Search for the cell housing the specified text and yield its (x, y) center coordinate. 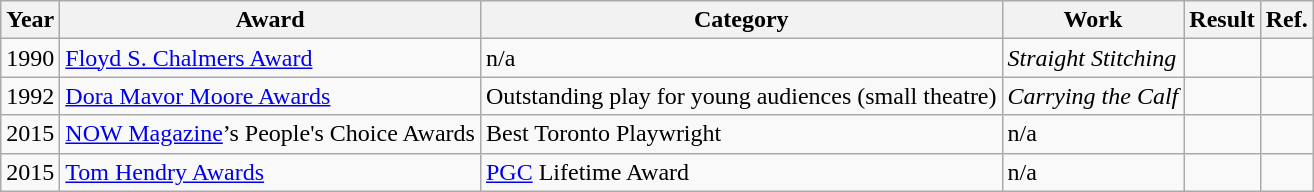
Award (270, 20)
1990 (30, 58)
NOW Magazine’s People's Choice Awards (270, 134)
Year (30, 20)
1992 (30, 96)
Floyd S. Chalmers Award (270, 58)
Dora Mavor Moore Awards (270, 96)
Ref. (1286, 20)
Outstanding play for young audiences (small theatre) (741, 96)
Tom Hendry Awards (270, 172)
Best Toronto Playwright (741, 134)
Carrying the Calf (1093, 96)
PGC Lifetime Award (741, 172)
Result (1222, 20)
Work (1093, 20)
Straight Stitching (1093, 58)
Category (741, 20)
